Output the (x, y) coordinate of the center of the cell containing the given text.  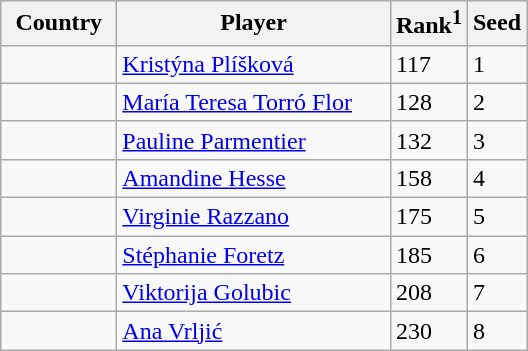
1 (496, 64)
5 (496, 217)
Pauline Parmentier (254, 140)
175 (428, 217)
7 (496, 293)
Ana Vrljić (254, 331)
2 (496, 102)
132 (428, 140)
Stéphanie Foretz (254, 255)
Seed (496, 24)
128 (428, 102)
158 (428, 178)
4 (496, 178)
Rank1 (428, 24)
117 (428, 64)
Virginie Razzano (254, 217)
Kristýna Plíšková (254, 64)
Country (59, 24)
6 (496, 255)
3 (496, 140)
María Teresa Torró Flor (254, 102)
185 (428, 255)
8 (496, 331)
230 (428, 331)
Player (254, 24)
208 (428, 293)
Amandine Hesse (254, 178)
Viktorija Golubic (254, 293)
